Output the [X, Y] coordinate of the center of the cell containing the given text.  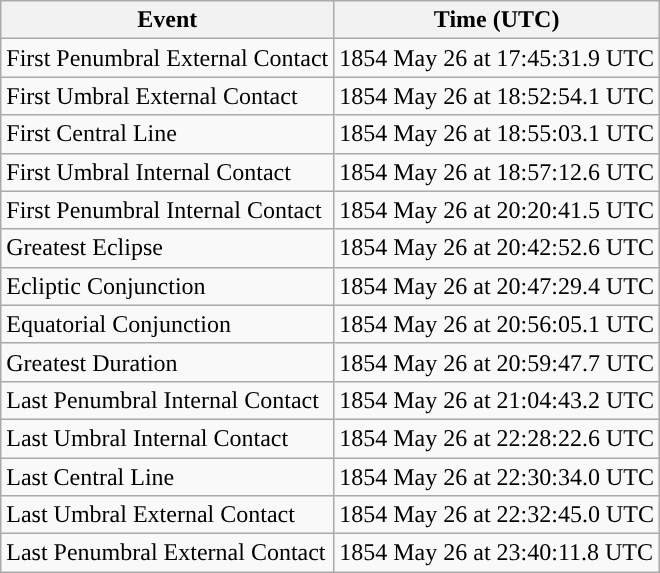
1854 May 26 at 21:04:43.2 UTC [497, 400]
1854 May 26 at 17:45:31.9 UTC [497, 58]
1854 May 26 at 18:55:03.1 UTC [497, 134]
1854 May 26 at 20:47:29.4 UTC [497, 286]
1854 May 26 at 22:32:45.0 UTC [497, 515]
1854 May 26 at 22:30:34.0 UTC [497, 477]
1854 May 26 at 18:52:54.1 UTC [497, 96]
First Umbral Internal Contact [168, 172]
1854 May 26 at 20:56:05.1 UTC [497, 324]
Last Central Line [168, 477]
1854 May 26 at 20:20:41.5 UTC [497, 210]
Event [168, 20]
Equatorial Conjunction [168, 324]
Greatest Duration [168, 362]
1854 May 26 at 23:40:11.8 UTC [497, 553]
Ecliptic Conjunction [168, 286]
1854 May 26 at 20:59:47.7 UTC [497, 362]
First Umbral External Contact [168, 96]
1854 May 26 at 22:28:22.6 UTC [497, 438]
Last Umbral External Contact [168, 515]
1854 May 26 at 20:42:52.6 UTC [497, 248]
Last Umbral Internal Contact [168, 438]
Last Penumbral Internal Contact [168, 400]
1854 May 26 at 18:57:12.6 UTC [497, 172]
First Penumbral Internal Contact [168, 210]
First Penumbral External Contact [168, 58]
Last Penumbral External Contact [168, 553]
Time (UTC) [497, 20]
Greatest Eclipse [168, 248]
First Central Line [168, 134]
